Output the (X, Y) coordinate of the center of the cell containing the given text.  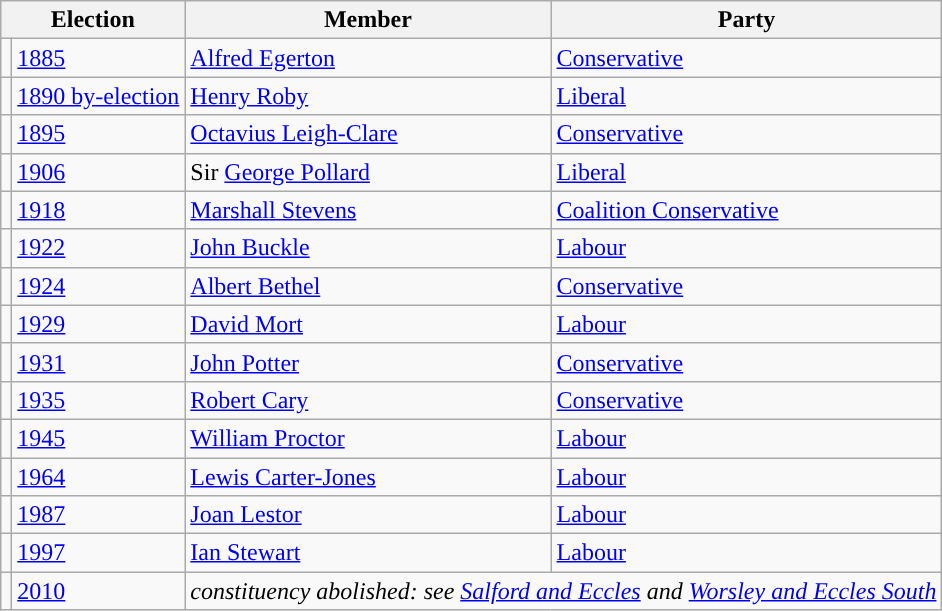
1945 (98, 438)
1929 (98, 324)
John Buckle (368, 248)
1895 (98, 134)
Election (93, 20)
1924 (98, 286)
Octavius Leigh-Clare (368, 134)
Albert Bethel (368, 286)
Party (746, 20)
Sir George Pollard (368, 172)
Marshall Stevens (368, 210)
Henry Roby (368, 96)
Alfred Egerton (368, 58)
1906 (98, 172)
David Mort (368, 324)
1931 (98, 362)
1890 by-election (98, 96)
constituency abolished: see Salford and Eccles and Worsley and Eccles South (564, 591)
1918 (98, 210)
1997 (98, 553)
Robert Cary (368, 400)
1987 (98, 515)
William Proctor (368, 438)
1922 (98, 248)
Member (368, 20)
2010 (98, 591)
1935 (98, 400)
John Potter (368, 362)
Lewis Carter-Jones (368, 477)
Joan Lestor (368, 515)
1964 (98, 477)
Coalition Conservative (746, 210)
1885 (98, 58)
Ian Stewart (368, 553)
